Locate the cell with the specified text and output its [X, Y] center coordinate. 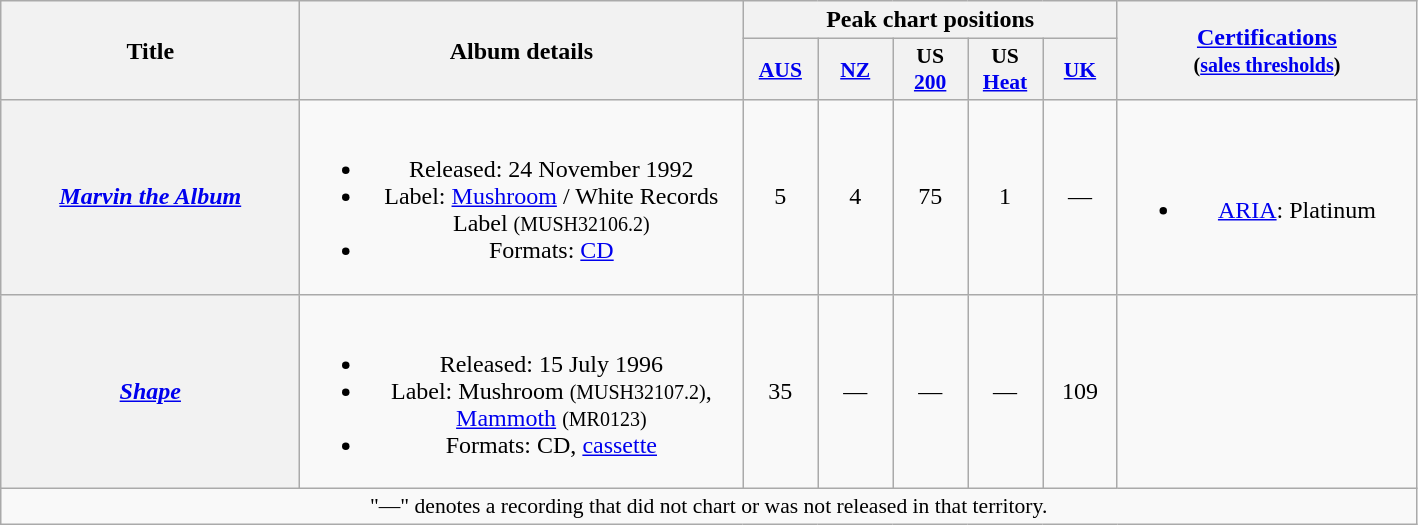
Marvin the Album [150, 197]
75 [930, 197]
UK [1080, 70]
Certifications(sales thresholds) [1266, 50]
AUS [780, 70]
"—" denotes a recording that did not chart or was not released in that territory. [709, 506]
4 [856, 197]
Album details [522, 50]
5 [780, 197]
Released: 15 July 1996Label: Mushroom (MUSH32107.2), Mammoth (MR0123)Formats: CD, cassette [522, 391]
US200 [930, 70]
Released: 24 November 1992Label: Mushroom / White Records Label (MUSH32106.2)Formats: CD [522, 197]
Shape [150, 391]
ARIA: Platinum [1266, 197]
35 [780, 391]
109 [1080, 391]
NZ [856, 70]
USHeat [1006, 70]
Peak chart positions [930, 20]
1 [1006, 197]
Title [150, 50]
